From the cell containing the given text, extract its center point as [X, Y] coordinate. 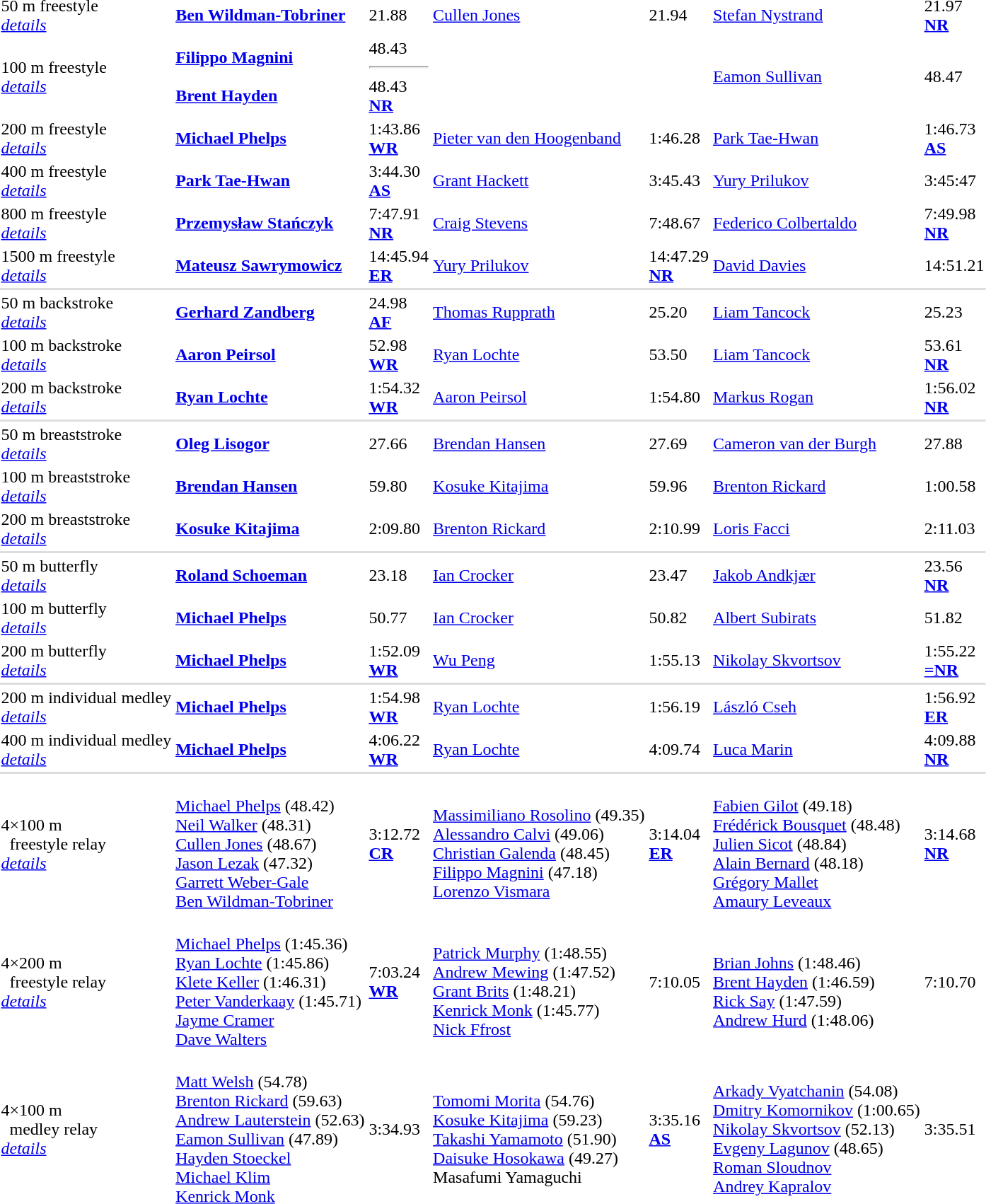
Jakob Andkjær [817, 576]
7:03.24WR [399, 982]
1:56.92ER [954, 707]
200 m breaststrokedetails [86, 529]
100 m backstroke details [86, 355]
1:56.02NR [954, 398]
Brian Johns (1:48.46)Brent Hayden (1:46.59)Rick Say (1:47.59)Andrew Hurd (1:48.06) [817, 982]
27.69 [679, 444]
Eamon Sullivan [817, 76]
Oleg Lisogor [270, 444]
Wu Peng [539, 661]
3:45.43 [679, 181]
50 m butterflydetails [86, 576]
7:47.91NR [399, 224]
100 m freestyledetails [86, 76]
László Cseh [817, 707]
1:46.73AS [954, 139]
800 m freestyle details [86, 224]
3:14.68NR [954, 844]
Cameron van der Burgh [817, 444]
3:12.72CR [399, 844]
200 m freestyledetails [86, 139]
59.80 [399, 487]
100 m breaststrokedetails [86, 487]
50 m breaststrokedetails [86, 444]
7:48.67 [679, 224]
Grant Hackett [539, 181]
200 m backstrokedetails [86, 398]
52.98WR [399, 355]
400 m freestyle details [86, 181]
2:10.99 [679, 529]
Roland Schoeman [270, 576]
4×200 m freestyle relaydetails [86, 982]
53.50 [679, 355]
48.47 [954, 76]
1:55.22=NR [954, 661]
3:14.04ER [679, 844]
Federico Colbertaldo [817, 224]
David Davies [817, 266]
Mateusz Sawrymowicz [270, 266]
Massimiliano Rosolino (49.35)Alessandro Calvi (49.06)Christian Galenda (48.45)Filippo Magnini (47.18) Lorenzo Vismara [539, 844]
1:54.80 [679, 398]
27.66 [399, 444]
14:45.94ER [399, 266]
Michael Phelps (1:45.36)Ryan Lochte (1:45.86)Klete Keller (1:46.31)Peter Vanderkaay (1:45.71)Jayme CramerDave Walters [270, 982]
1:46.28 [679, 139]
2:11.03 [954, 529]
100 m butterflydetails [86, 618]
25.20 [679, 313]
200 m butterflydetails [86, 661]
3:45:47 [954, 181]
1:54.98WR [399, 707]
7:10.05 [679, 982]
Pieter van den Hoogenband [539, 139]
Nikolay Skvortsov [817, 661]
7:49.98NR [954, 224]
Michael Phelps (48.42)Neil Walker (48.31)Cullen Jones (48.67)Jason Lezak (47.32)Garrett Weber-GaleBen Wildman-Tobriner [270, 844]
50.77 [399, 618]
Luca Marin [817, 750]
Filippo MagniniBrent Hayden [270, 76]
3:44.30AS [399, 181]
4:09.88NR [954, 750]
48.4348.43NR [399, 76]
23.18 [399, 576]
400 m individual medleydetails [86, 750]
Fabien Gilot (49.18)Frédérick Bousquet (48.48)Julien Sicot (48.84)Alain Bernard (48.18)Grégory MalletAmaury Leveaux [817, 844]
4:09.74 [679, 750]
1:54.32WR [399, 398]
Markus Rogan [817, 398]
Przemysław Stańczyk [270, 224]
50.82 [679, 618]
Thomas Rupprath [539, 313]
Patrick Murphy (1:48.55)Andrew Mewing (1:47.52)Grant Brits (1:48.21)Kenrick Monk (1:45.77)Nick Ffrost [539, 982]
51.82 [954, 618]
1:52.09WR [399, 661]
Albert Subirats [817, 618]
25.23 [954, 313]
2:09.80 [399, 529]
14:51.21 [954, 266]
Loris Facci [817, 529]
23.56NR [954, 576]
1:00.58 [954, 487]
Gerhard Zandberg [270, 313]
4:06.22WR [399, 750]
14:47.29NR [679, 266]
4×100 m freestyle relaydetails [86, 844]
59.96 [679, 487]
24.98AF [399, 313]
23.47 [679, 576]
53.61NR [954, 355]
1:55.13 [679, 661]
1:43.86WR [399, 139]
27.88 [954, 444]
1:56.19 [679, 707]
7:10.70 [954, 982]
50 m backstroke details [86, 313]
1500 m freestyledetails [86, 266]
Craig Stevens [539, 224]
200 m individual medleydetails [86, 707]
